Scan for the cell matching the given text and deliver its [x, y] coordinate at center. 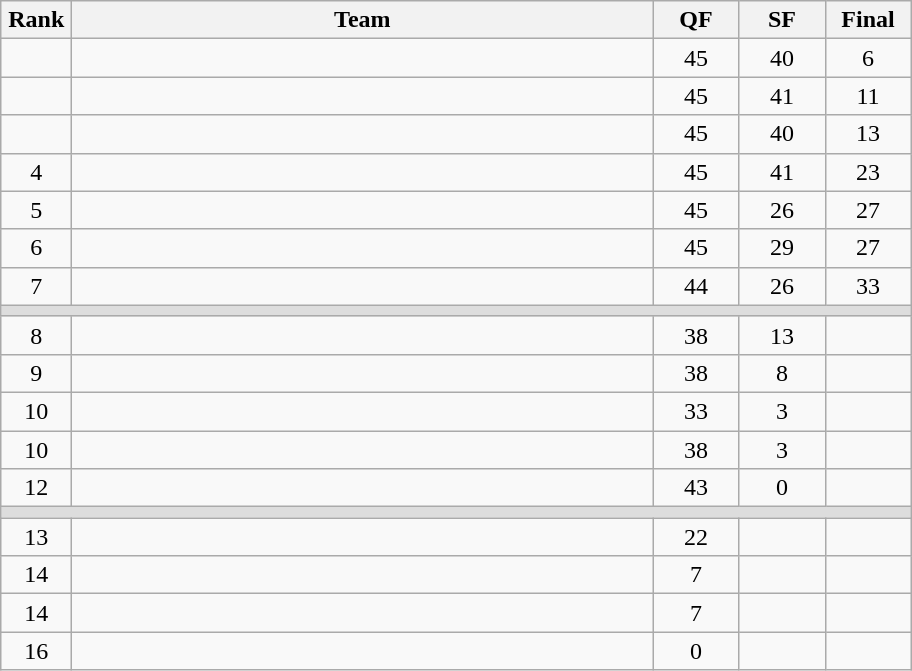
QF [696, 20]
Rank [36, 20]
23 [868, 172]
5 [36, 210]
Final [868, 20]
9 [36, 373]
Team [362, 20]
4 [36, 172]
29 [782, 248]
16 [36, 651]
22 [696, 537]
43 [696, 488]
44 [696, 286]
11 [868, 96]
SF [782, 20]
12 [36, 488]
